Capture the cell that displays the provided text and extract its (X, Y) central coordinate. 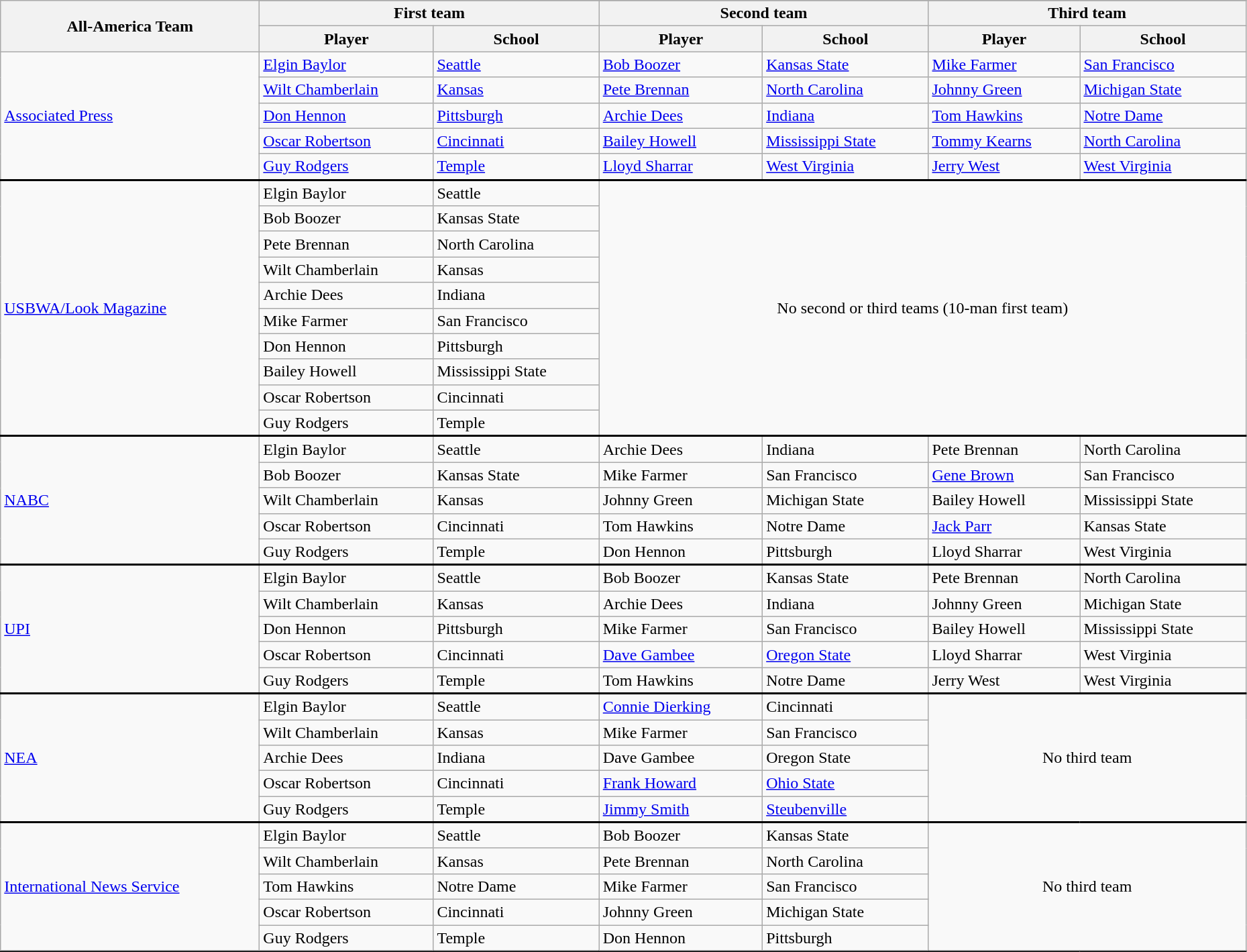
Ohio State (845, 784)
NABC (130, 500)
First team (429, 13)
Jimmy Smith (680, 809)
Gene Brown (1004, 475)
UPI (130, 629)
International News Service (130, 887)
USBWA/Look Magazine (130, 308)
No second or third teams (10-man first team) (922, 308)
Steubenville (845, 809)
Tommy Kearns (1004, 141)
Connie Dierking (680, 707)
All-America Team (130, 26)
Second team (763, 13)
Jack Parr (1004, 526)
Frank Howard (680, 784)
Associated Press (130, 115)
NEA (130, 758)
Third team (1087, 13)
